Search for the cell housing the specified text and yield its (x, y) center coordinate. 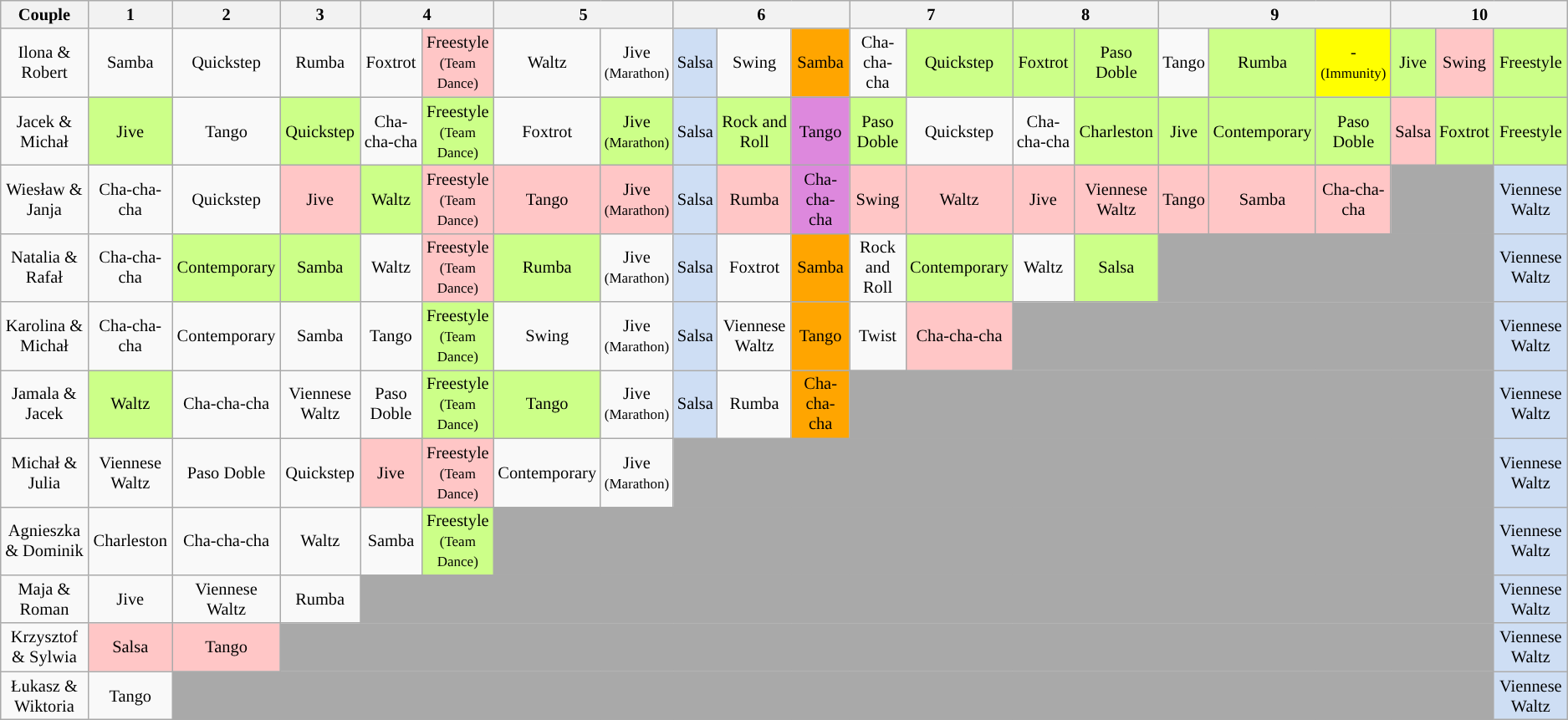
8 (1085, 14)
4 (427, 14)
9 (1274, 14)
Jamala & Jacek (44, 404)
Karolina & Michał (44, 336)
Maja & Roman (44, 599)
7 (932, 14)
Wiesław & Janja (44, 199)
Krzysztof & Sylwia (44, 647)
Natalia & Rafał (44, 268)
2 (226, 14)
10 (1479, 14)
Łukasz & Wiktoria (44, 696)
Couple (44, 14)
Ilona & Robert (44, 63)
6 (761, 14)
1 (130, 14)
5 (583, 14)
-(Immunity) (1353, 63)
Michał & Julia (44, 472)
Jacek & Michał (44, 131)
Agnieszka & Dominik (44, 541)
3 (320, 14)
Twist (878, 336)
